Extract the (X, Y) coordinate from the center of the cell holding the provided text.  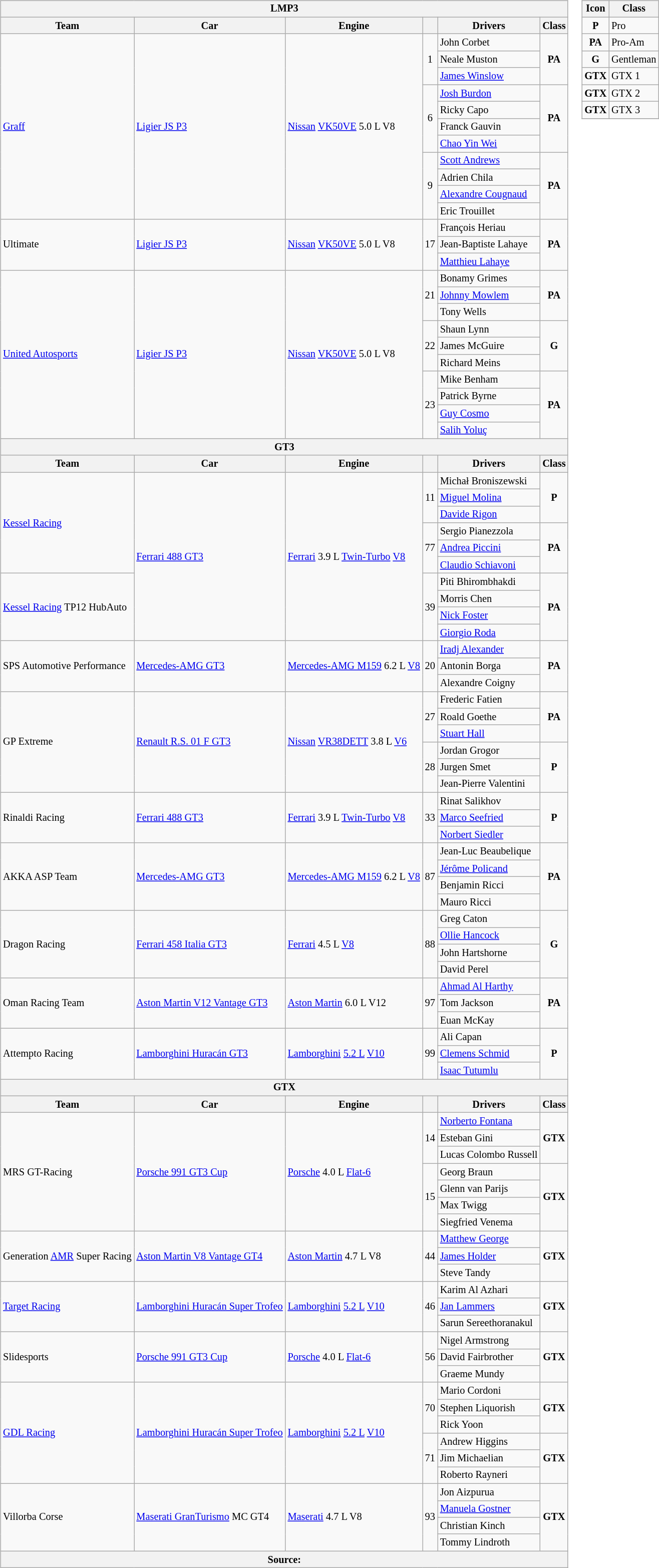
Rinat Salikhov (489, 801)
Oman Racing Team (67, 1004)
Isaac Tutumlu (489, 1071)
Patrick Byrne (489, 397)
Glenn van Parijs (489, 1189)
Norberto Fontana (489, 1121)
Adrien Chila (489, 177)
Esteban Gini (489, 1138)
6 (430, 118)
Miguel Molina (489, 498)
Rick Yoon (489, 1425)
Pro (634, 26)
Scott Andrews (489, 161)
Ultimate (67, 244)
John Hartshorne (489, 953)
Attempto Racing (67, 1054)
Gentleman (634, 60)
Bonamy Grimes (489, 278)
Mario Cordoni (489, 1391)
Nigel Armstrong (489, 1340)
Marco Seefried (489, 818)
93 (430, 1517)
Guy Cosmo (489, 413)
Steve Tandy (489, 1273)
87 (430, 876)
Stuart Hall (489, 734)
Graeme Mundy (489, 1374)
David Perel (489, 970)
Tom Jackson (489, 1003)
Manuela Gostner (489, 1509)
Benjamin Ricci (489, 885)
GP Extreme (67, 742)
Jurgen Smet (489, 767)
15 (430, 1197)
James Winslow (489, 76)
Roberto Rayneri (489, 1475)
Jérôme Policand (489, 868)
Jan Lammers (489, 1307)
88 (430, 945)
Target Racing (67, 1307)
Sarun Sereethoranakul (489, 1324)
71 (430, 1458)
Kessel Racing (67, 523)
70 (430, 1407)
23 (430, 405)
Icon (595, 9)
Source: (284, 1559)
97 (430, 1004)
99 (430, 1054)
GDL Racing (67, 1433)
MRS GT-Racing (67, 1172)
Rinaldi Racing (67, 817)
20 (430, 666)
Antonin Borga (489, 666)
Mauro Ricci (489, 902)
Claudio Schiavoni (489, 565)
Iradj Alexander (489, 650)
Ollie Hancock (489, 936)
Kessel Racing TP12 HubAuto (67, 607)
GTX 1 (634, 76)
Clemens Schmid (489, 1054)
GTX 2 (634, 93)
Andrea Piccini (489, 548)
1 (430, 59)
56 (430, 1357)
Jordan Grogor (489, 751)
Matthew George (489, 1239)
Siegfried Venema (489, 1222)
Salih Yoluç (489, 430)
Neale Muston (489, 60)
Johnny Mowlem (489, 295)
Jean-Luc Beaubelique (489, 851)
Dragon Racing (67, 945)
Richard Meins (489, 363)
Renault R.S. 01 F GT3 (210, 742)
Eric Trouillet (489, 211)
United Autosports (67, 355)
Max Twigg (489, 1205)
Michał Broniszewski (489, 481)
Jon Aizpurua (489, 1492)
77 (430, 548)
Tommy Lindroth (489, 1542)
SPS Automotive Performance (67, 666)
21 (430, 295)
GT3 (284, 447)
Maserati 4.7 L V8 (354, 1517)
Piti Bhirombhakdi (489, 582)
Ferrari 4.5 L V8 (354, 945)
33 (430, 817)
27 (430, 717)
46 (430, 1307)
28 (430, 767)
22 (430, 346)
Aston Martin V8 Vantage GT4 (210, 1256)
Giorgio Roda (489, 633)
Lamborghini Huracán GT3 (210, 1054)
44 (430, 1256)
Matthieu Lahaye (489, 261)
John Corbet (489, 43)
François Heriau (489, 228)
Ricky Capo (489, 110)
Generation AMR Super Racing (67, 1256)
Christian Kinch (489, 1526)
David Fairbrother (489, 1357)
Tony Wells (489, 312)
Jean-Baptiste Lahaye (489, 245)
Chao Yin Wei (489, 144)
Graff (67, 127)
Jean-Pierre Valentini (489, 784)
Ali Capan (489, 1037)
Aston Martin V12 Vantage GT3 (210, 1004)
14 (430, 1138)
Alexandre Coigny (489, 683)
Slidesports (67, 1357)
Greg Caton (489, 919)
LMP3 (284, 9)
Norbert Siedler (489, 835)
Davide Rigon (489, 514)
Lucas Colombo Russell (489, 1155)
GTX 3 (634, 110)
Ahmad Al Harthy (489, 987)
Morris Chen (489, 599)
AKKA ASP Team (67, 876)
Roald Goethe (489, 717)
Nissan VR38DETT 3.8 L V6 (354, 742)
James Holder (489, 1256)
Georg Braun (489, 1172)
James McGuire (489, 346)
Nick Foster (489, 615)
Maserati GranTurismo MC GT4 (210, 1517)
11 (430, 498)
Villorba Corse (67, 1517)
Frederic Fatien (489, 700)
Aston Martin 6.0 L V12 (354, 1004)
Sergio Pianezzola (489, 531)
9 (430, 186)
17 (430, 244)
Andrew Higgins (489, 1441)
Stephen Liquorish (489, 1408)
Jim Michaelian (489, 1458)
Josh Burdon (489, 93)
Mike Benham (489, 380)
Aston Martin 4.7 L V8 (354, 1256)
Karim Al Azhari (489, 1290)
Euan McKay (489, 1020)
Pro-Am (634, 43)
39 (430, 607)
Franck Gauvin (489, 127)
Shaun Lynn (489, 329)
Alexandre Cougnaud (489, 194)
Ferrari 458 Italia GT3 (210, 945)
